Detect which cell encompasses the target text, then output its [X, Y] center coordinate. 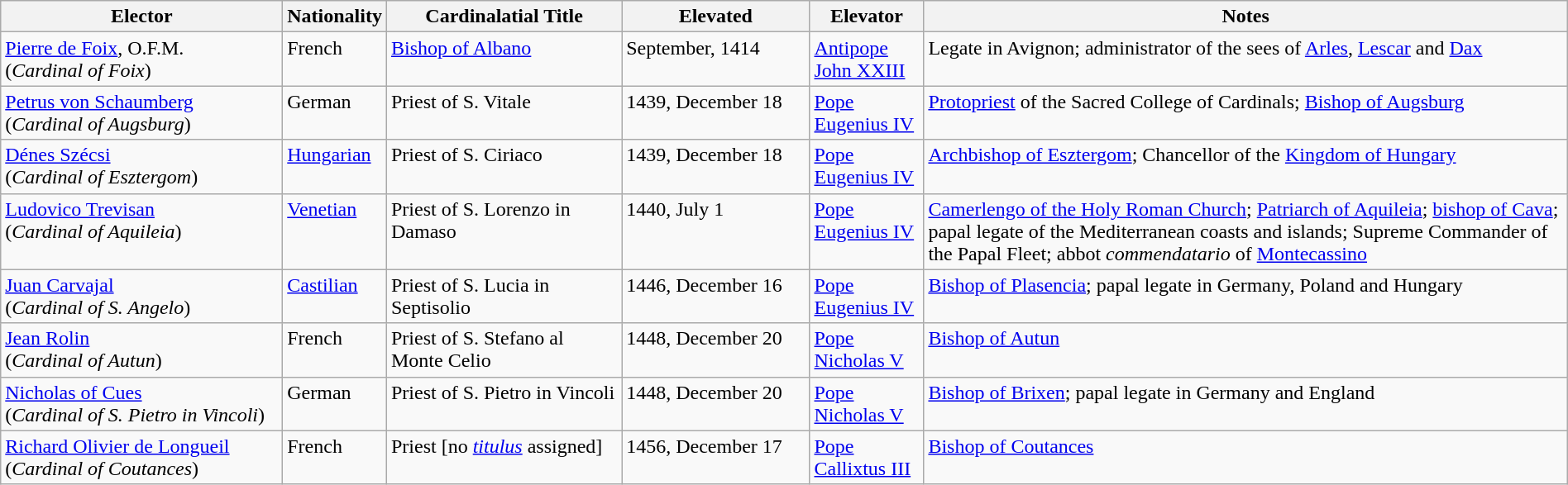
Archbishop of Esztergom; Chancellor of the Kingdom of Hungary [1245, 167]
Juan Carvajal(Cardinal of S. Angelo) [142, 296]
Elevated [716, 17]
Priest of S. Vitale [504, 112]
Antipope John XXIII [867, 59]
Dénes Szécsi(Cardinal of Esztergom) [142, 167]
Bishop of Coutances [1245, 458]
Bishop of Brixen; papal legate in Germany and England [1245, 403]
1456, December 17 [716, 458]
Bishop of Albano [504, 59]
Venetian [335, 231]
Pierre de Foix, O.F.M.(Cardinal of Foix) [142, 59]
Jean Rolin(Cardinal of Autun) [142, 350]
Richard Olivier de Longueil(Cardinal of Coutances) [142, 458]
Priest of S. Stefano al Monte Celio [504, 350]
Pope Callixtus III [867, 458]
Priest [no titulus assigned] [504, 458]
Hungarian [335, 167]
Nationality [335, 17]
1446, December 16 [716, 296]
Legate in Avignon; administrator of the sees of Arles, Lescar and Dax [1245, 59]
Petrus von Schaumberg(Cardinal of Augsburg) [142, 112]
Priest of S. Ciriaco [504, 167]
Notes [1245, 17]
Priest of S. Lorenzo in Damaso [504, 231]
Protopriest of the Sacred College of Cardinals; Bishop of Augsburg [1245, 112]
Cardinalatial Title [504, 17]
Elevator [867, 17]
Nicholas of Cues(Cardinal of S. Pietro in Vincoli) [142, 403]
Elector [142, 17]
1440, July 1 [716, 231]
Castilian [335, 296]
Priest of S. Pietro in Vincoli [504, 403]
Bishop of Plasencia; papal legate in Germany, Poland and Hungary [1245, 296]
Ludovico Trevisan(Cardinal of Aquileia) [142, 231]
Bishop of Autun [1245, 350]
September, 1414 [716, 59]
Priest of S. Lucia in Septisolio [504, 296]
